Extract the (X, Y) coordinate from the center of the cell holding the provided text.  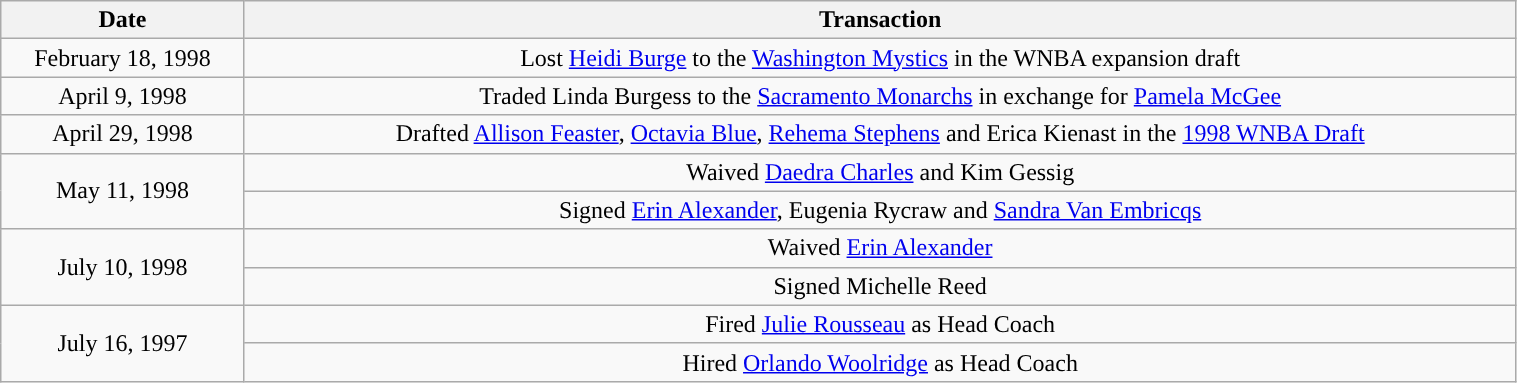
July 10, 1998 (123, 267)
April 29, 1998 (123, 134)
Waived Daedra Charles and Kim Gessig (880, 172)
Lost Heidi Burge to the Washington Mystics in the WNBA expansion draft (880, 58)
May 11, 1998 (123, 191)
Date (123, 20)
Traded Linda Burgess to the Sacramento Monarchs in exchange for Pamela McGee (880, 96)
April 9, 1998 (123, 96)
Fired Julie Rousseau as Head Coach (880, 324)
Drafted Allison Feaster, Octavia Blue, Rehema Stephens and Erica Kienast in the 1998 WNBA Draft (880, 134)
Transaction (880, 20)
Waived Erin Alexander (880, 248)
February 18, 1998 (123, 58)
Signed Michelle Reed (880, 286)
July 16, 1997 (123, 343)
Signed Erin Alexander, Eugenia Rycraw and Sandra Van Embricqs (880, 210)
Hired Orlando Woolridge as Head Coach (880, 362)
